Search for the cell housing the specified text and yield its (x, y) center coordinate. 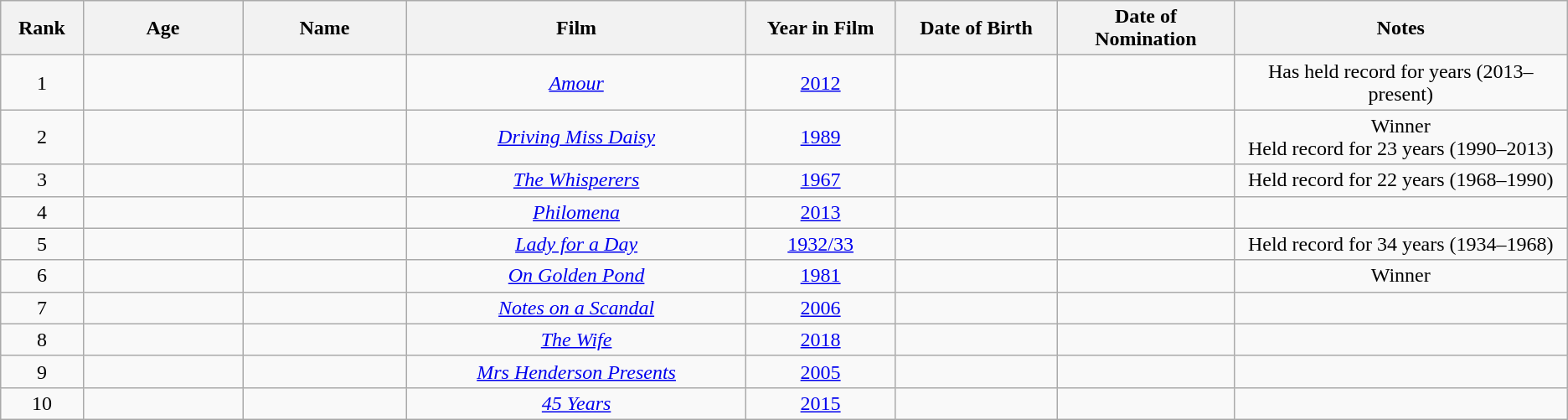
1 (42, 82)
Has held record for years (2013–present) (1400, 82)
2006 (821, 308)
Name (325, 29)
Amour (576, 82)
Held record for 34 years (1934–1968) (1400, 244)
Film (576, 29)
Age (162, 29)
3 (42, 180)
The Wife (576, 340)
Driving Miss Daisy (576, 137)
9 (42, 371)
Held record for 22 years (1968–1990) (1400, 180)
2005 (821, 371)
2013 (821, 212)
7 (42, 308)
On Golden Pond (576, 276)
Mrs Henderson Presents (576, 371)
10 (42, 403)
Notes on a Scandal (576, 308)
2 (42, 137)
Date of Nomination (1146, 29)
5 (42, 244)
8 (42, 340)
Date of Birth (976, 29)
1989 (821, 137)
Notes (1400, 29)
Winner (1400, 276)
6 (42, 276)
Year in Film (821, 29)
The Whisperers (576, 180)
Lady for a Day (576, 244)
4 (42, 212)
2015 (821, 403)
45 Years (576, 403)
WinnerHeld record for 23 years (1990–2013) (1400, 137)
Rank (42, 29)
1981 (821, 276)
2012 (821, 82)
1967 (821, 180)
Philomena (576, 212)
1932/33 (821, 244)
2018 (821, 340)
